Output the [x, y] coordinate of the center of the cell containing the given text.  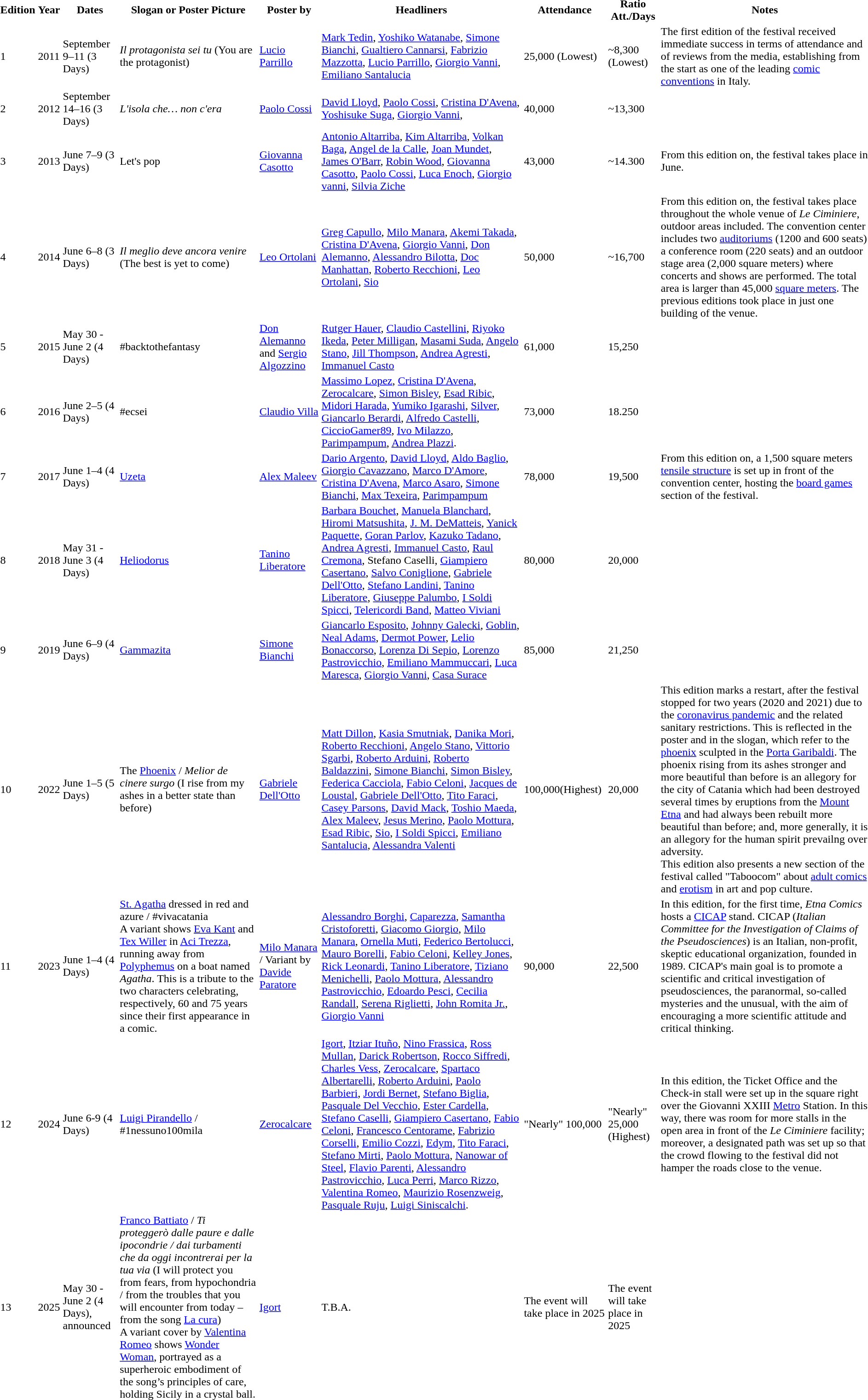
"Nearly" 100,000 [565, 1124]
40,000 [565, 109]
Zerocalcare [289, 1124]
Claudio Villa [289, 411]
18.250 [633, 411]
Let's pop [188, 161]
June 6–8 (3 Days) [90, 257]
L'isola che… non c'era [188, 109]
2012 [49, 109]
80,000 [565, 560]
25,000 (Lowest) [565, 56]
2013 [49, 161]
June 7–9 (3 Days) [90, 161]
Dario Argento, David Lloyd, Aldo Baglio, Giorgio Cavazzano, Marco D'Amore, Cristina D'Avena, Marco Asaro, Simone Bianchi, Max Texeira, Parimpampum [422, 477]
Heliodorus [188, 560]
June 2–5 (4 Days) [90, 411]
~13,300 [633, 109]
78,000 [565, 477]
22,500 [633, 966]
2017 [49, 477]
50,000 [565, 257]
Uzeta [188, 477]
2019 [49, 650]
Lucio Parrillo [289, 56]
Rutger Hauer, Claudio Castellini, Riyoko Ikeda, Peter Milligan, Masami Suda, Angelo Stano, Jill Thompson, Andrea Agresti, Immanuel Casto [422, 347]
2016 [49, 411]
43,000 [565, 161]
15,250 [633, 347]
100,000(Highest) [565, 789]
Giovanna Casotto [289, 161]
~16,700 [633, 257]
Luigi Pirandello / #1nessuno100mila [188, 1124]
September 14–16 (3 Days) [90, 109]
2011 [49, 56]
Mark Tedin, Yoshiko Watanabe, Simone Bianchi, Gualtiero Cannarsi, Fabrizio Mazzotta, Lucio Parrillo, Giorgio Vanni, Emiliano Santalucia [422, 56]
David Lloyd, Paolo Cossi, Cristina D'Avena, Yoshisuke Suga, Giorgio Vanni, [422, 109]
Il protagonista sei tu (You are the protagonist) [188, 56]
May 31 - June 3 (4 Days) [90, 560]
Leo Ortolani [289, 257]
September 9–11 (3 Days) [90, 56]
Tanino Liberatore [289, 560]
2023 [49, 966]
June 1–5 (5 Days) [90, 789]
Il meglio deve ancora venire (The best is yet to come) [188, 257]
Gabriele Dell'Otto [289, 789]
"Nearly" 25,000 (Highest) [633, 1124]
~14.300 [633, 161]
2022 [49, 789]
Simone Bianchi [289, 650]
May 30 - June 2 (4 Days) [90, 347]
85,000 [565, 650]
Gammazita [188, 650]
The Phoenix / Melior de cinere surgo (I rise from my ashes in a better state than before) [188, 789]
61,000 [565, 347]
2024 [49, 1124]
June 6-9 (4 Days) [90, 1124]
Milo Manara / Variant by Davide Paratore [289, 966]
21,250 [633, 650]
90,000 [565, 966]
2014 [49, 257]
73,000 [565, 411]
19,500 [633, 477]
2018 [49, 560]
#backtothefantasy [188, 347]
2015 [49, 347]
June 6–9 (4 Days) [90, 650]
#ecsei [188, 411]
Don Alemanno and Sergio Algozzino [289, 347]
Paolo Cossi [289, 109]
~8,300 (Lowest) [633, 56]
Alex Maleev [289, 477]
